From the cell containing the given text, extract its center point as (x, y) coordinate. 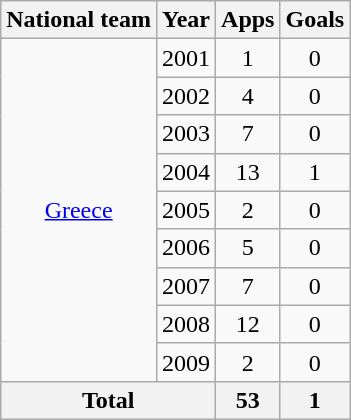
Greece (79, 210)
2004 (186, 172)
2007 (186, 286)
Total (108, 400)
Goals (315, 20)
2003 (186, 134)
5 (248, 248)
2001 (186, 58)
13 (248, 172)
Apps (248, 20)
2008 (186, 324)
12 (248, 324)
National team (79, 20)
4 (248, 96)
2005 (186, 210)
2006 (186, 248)
2002 (186, 96)
53 (248, 400)
2009 (186, 362)
Year (186, 20)
